Find where the given text appears and provide that cell's center as [x, y] coordinate. 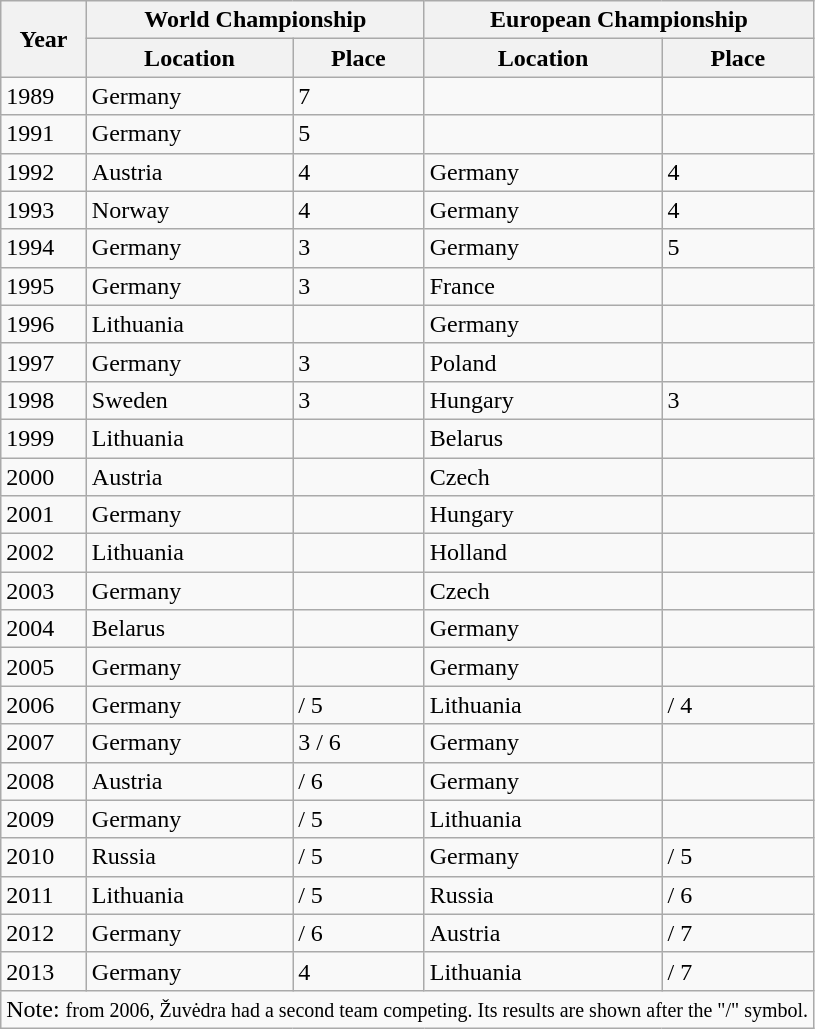
1995 [44, 286]
Year [44, 39]
1989 [44, 96]
2005 [44, 667]
1996 [44, 324]
Sweden [189, 400]
1999 [44, 438]
/ 4 [738, 705]
1991 [44, 134]
1993 [44, 210]
3 / 6 [359, 743]
2000 [44, 477]
France [543, 286]
2004 [44, 629]
2012 [44, 933]
2011 [44, 895]
7 [359, 96]
2010 [44, 857]
1992 [44, 172]
2013 [44, 971]
2007 [44, 743]
Note: from 2006, Žuvėdra had a second team competing. Its results are shown after the "/" symbol. [408, 1009]
Holland [543, 553]
1997 [44, 362]
1994 [44, 248]
Norway [189, 210]
2003 [44, 591]
World Championship [255, 20]
2009 [44, 819]
1998 [44, 400]
European Championship [618, 20]
2002 [44, 553]
2006 [44, 705]
2001 [44, 515]
2008 [44, 781]
Poland [543, 362]
